Return the [x, y] coordinate for the center point of the cell that contains the specified text.  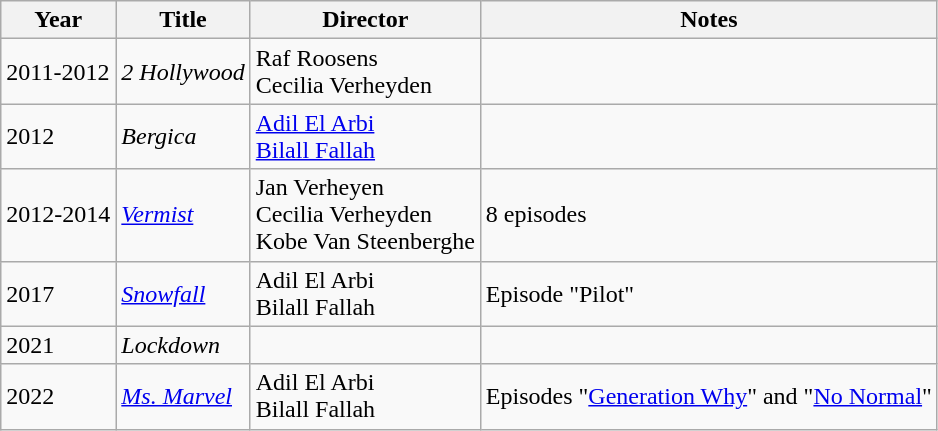
8 episodes [708, 215]
Lockdown [183, 345]
Episodes "Generation Why" and "No Normal" [708, 396]
2012-2014 [58, 215]
Ms. Marvel [183, 396]
2011-2012 [58, 72]
Snowfall [183, 294]
2 Hollywood [183, 72]
Vermist [183, 215]
Episode "Pilot" [708, 294]
Notes [708, 20]
Year [58, 20]
Director [365, 20]
2017 [58, 294]
2021 [58, 345]
Raf RoosensCecilia Verheyden [365, 72]
Bergica [183, 136]
2012 [58, 136]
2022 [58, 396]
Jan VerheyenCecilia VerheydenKobe Van Steenberghe [365, 215]
Title [183, 20]
